Find where the given text appears and provide that cell's center as [x, y] coordinate. 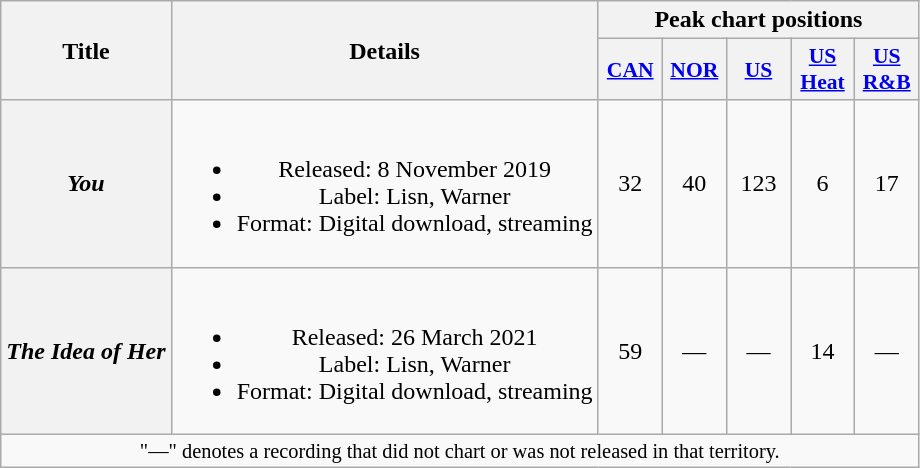
14 [822, 350]
17 [887, 184]
You [86, 184]
Details [384, 50]
32 [630, 184]
6 [822, 184]
CAN [630, 70]
US Heat [822, 70]
Released: 8 November 2019Label: Lisn, WarnerFormat: Digital download, streaming [384, 184]
US R&B [887, 70]
NOR [694, 70]
Title [86, 50]
The Idea of Her [86, 350]
Released: 26 March 2021Label: Lisn, WarnerFormat: Digital download, streaming [384, 350]
40 [694, 184]
59 [630, 350]
Peak chart positions [758, 20]
123 [758, 184]
"—" denotes a recording that did not chart or was not released in that territory. [460, 451]
US [758, 70]
